Return the [x, y] coordinate for the center point of the cell that contains the specified text.  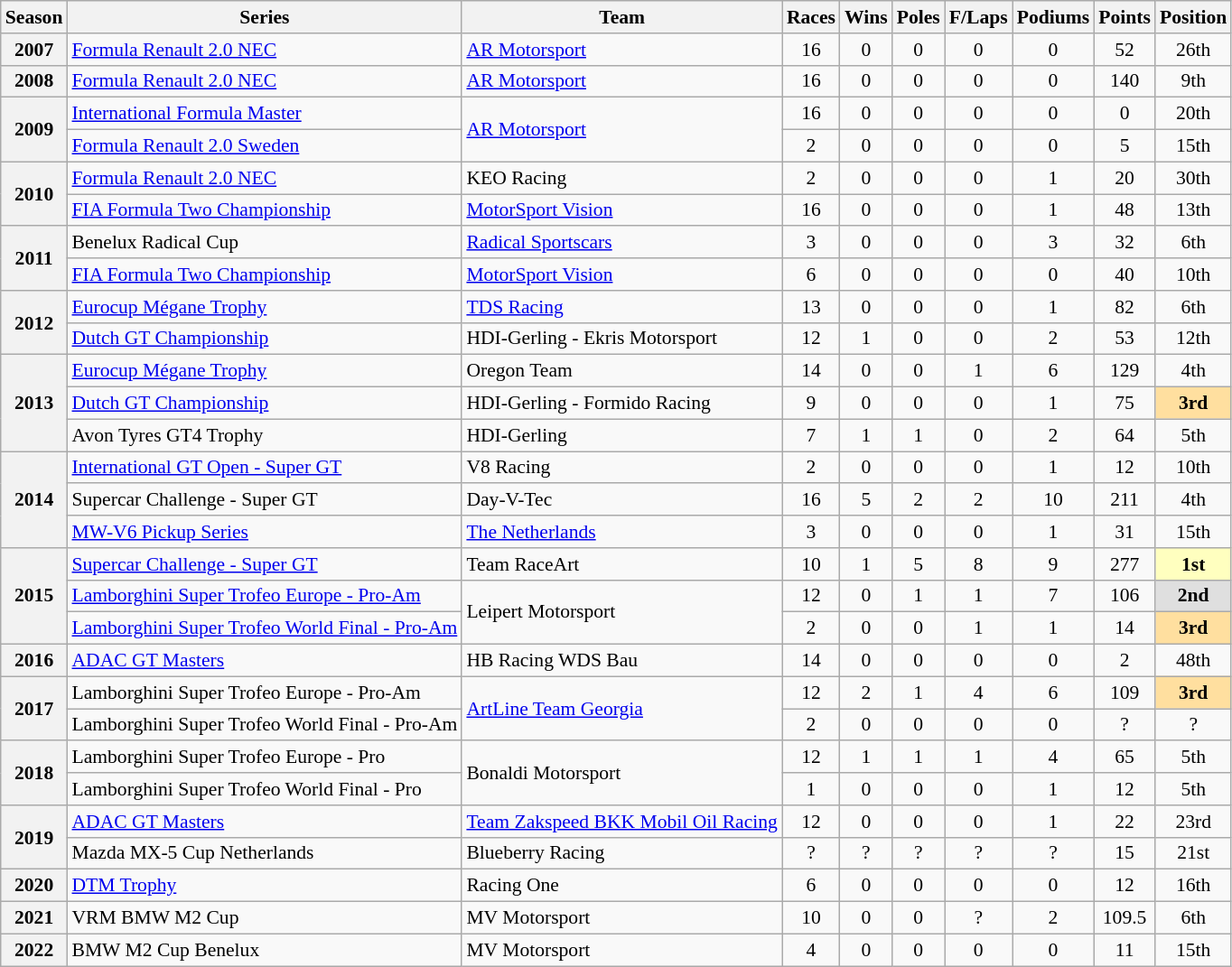
2016 [34, 661]
65 [1125, 758]
Blueberry Racing [621, 853]
20 [1125, 178]
109 [1125, 693]
277 [1125, 564]
15 [1125, 853]
2010 [34, 193]
13th [1193, 210]
211 [1125, 500]
52 [1125, 50]
48 [1125, 210]
2008 [34, 81]
106 [1125, 596]
International GT Open - Super GT [264, 468]
Bonaldi Motorsport [621, 773]
129 [1125, 371]
2015 [34, 596]
2018 [34, 773]
HDI-Gerling - Formido Racing [621, 404]
53 [1125, 339]
Team [621, 17]
Day-V-Tec [621, 500]
V8 Racing [621, 468]
The Netherlands [621, 532]
HB Racing WDS Bau [621, 661]
Leipert Motorsport [621, 612]
2nd [1193, 596]
26th [1193, 50]
2014 [34, 500]
Formula Renault 2.0 Sweden [264, 146]
Avon Tyres GT4 Trophy [264, 435]
30th [1193, 178]
2012 [34, 323]
Oregon Team [621, 371]
2019 [34, 838]
Races [811, 17]
Radical Sportscars [621, 243]
13 [811, 307]
BMW M2 Cup Benelux [264, 950]
140 [1125, 81]
48th [1193, 661]
Wins [866, 17]
International Formula Master [264, 114]
Position [1193, 17]
2020 [34, 886]
Series [264, 17]
TDS Racing [621, 307]
31 [1125, 532]
1st [1193, 564]
21st [1193, 853]
2013 [34, 403]
Lamborghini Super Trofeo World Final - Pro [264, 789]
16th [1193, 886]
F/Laps [979, 17]
Season [34, 17]
Racing One [621, 886]
MW-V6 Pickup Series [264, 532]
8 [979, 564]
2021 [34, 918]
Lamborghini Super Trofeo Europe - Pro [264, 758]
ArtLine Team Georgia [621, 708]
HDI-Gerling - Ekris Motorsport [621, 339]
2011 [34, 258]
DTM Trophy [264, 886]
HDI-Gerling [621, 435]
40 [1125, 274]
109.5 [1125, 918]
2007 [34, 50]
9th [1193, 81]
Team RaceArt [621, 564]
2009 [34, 130]
20th [1193, 114]
Points [1125, 17]
82 [1125, 307]
22 [1125, 822]
11 [1125, 950]
75 [1125, 404]
Mazda MX-5 Cup Netherlands [264, 853]
2022 [34, 950]
KEO Racing [621, 178]
VRM BMW M2 Cup [264, 918]
Team Zakspeed BKK Mobil Oil Racing [621, 822]
Podiums [1053, 17]
64 [1125, 435]
2017 [34, 708]
Benelux Radical Cup [264, 243]
32 [1125, 243]
12th [1193, 339]
23rd [1193, 822]
Poles [919, 17]
